Return (X, Y) of the center of cell containing provided text 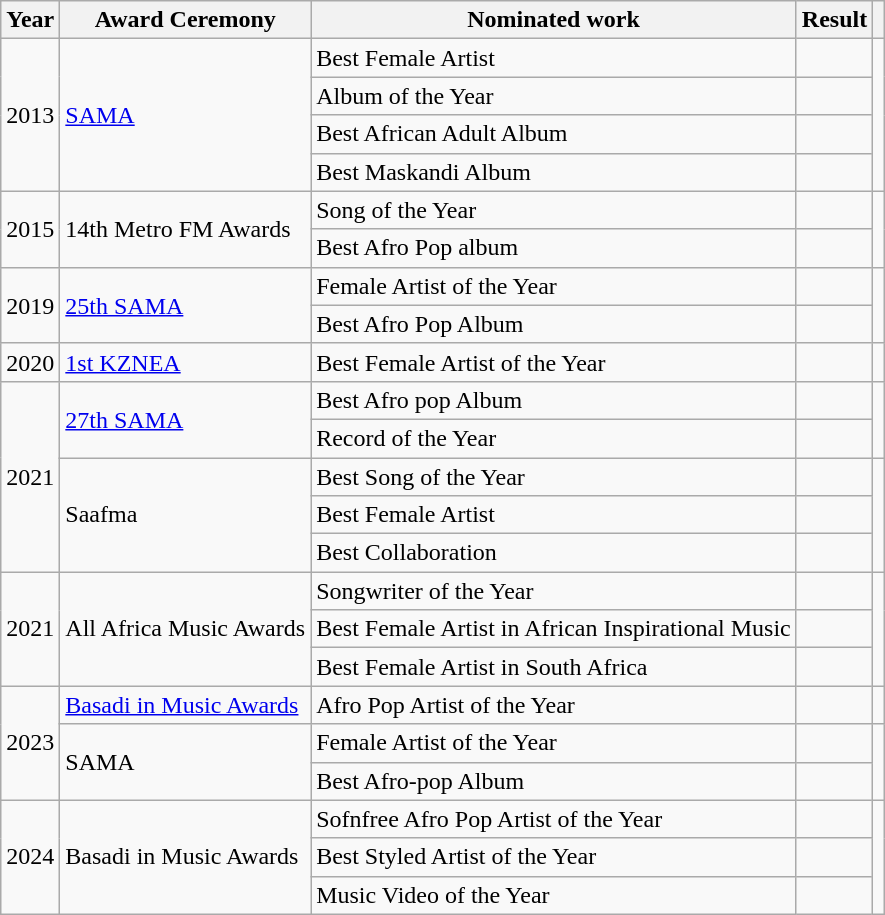
Best Female Artist in African Inspirational Music (554, 629)
Music Video of the Year (554, 895)
Album of the Year (554, 96)
Best Afro Pop Album (554, 324)
Songwriter of the Year (554, 591)
Best Female Artist in South Africa (554, 667)
Best Maskandi Album (554, 172)
Best Afro Pop album (554, 248)
27th SAMA (186, 419)
Best Styled Artist of the Year (554, 857)
Afro Pop Artist of the Year (554, 705)
Result (834, 20)
2015 (30, 229)
Best Song of the Year (554, 477)
Song of the Year (554, 210)
Sofnfree Afro Pop Artist of the Year (554, 819)
Best Collaboration (554, 553)
Award Ceremony (186, 20)
Best Afro pop Album (554, 400)
Year (30, 20)
Saafma (186, 515)
Best African Adult Album (554, 134)
Best Afro-pop Album (554, 781)
1st KZNEA (186, 362)
Best Female Artist of the Year (554, 362)
Record of the Year (554, 438)
2024 (30, 857)
2020 (30, 362)
Nominated work (554, 20)
14th Metro FM Awards (186, 229)
2013 (30, 115)
2023 (30, 743)
2019 (30, 305)
All Africa Music Awards (186, 629)
25th SAMA (186, 305)
